Search for the cell housing the specified text and yield its [x, y] center coordinate. 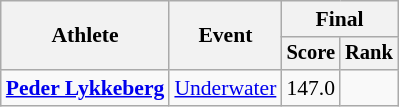
Athlete [86, 36]
Peder Lykkeberg [86, 88]
Score [310, 54]
147.0 [310, 88]
Underwater [225, 88]
Rank [369, 54]
Event [225, 36]
Final [339, 19]
